Scan for the cell matching the given text and deliver its [X, Y] coordinate at center. 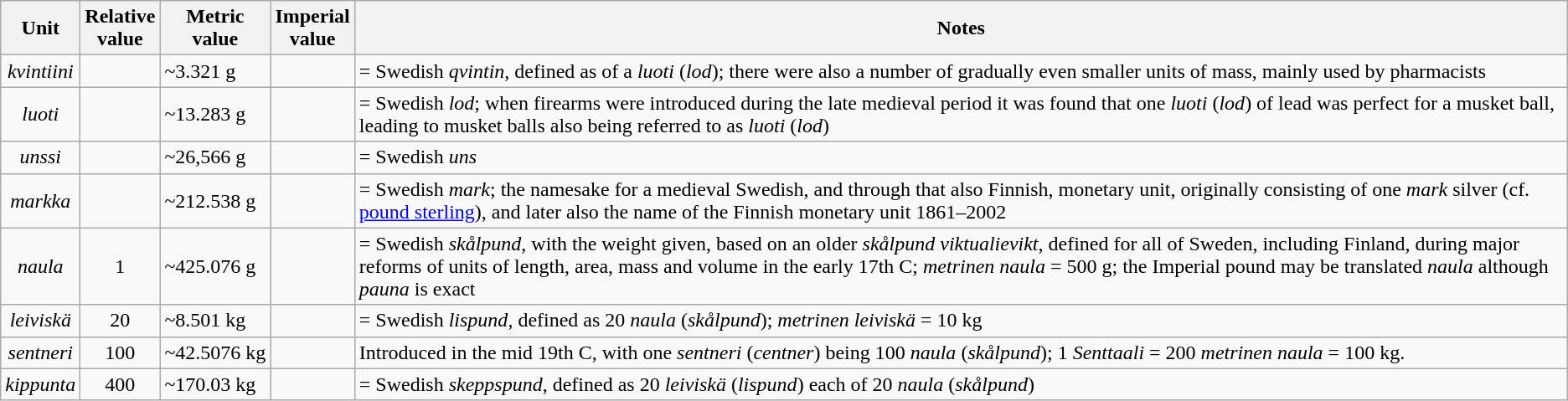
markka [40, 201]
Unit [40, 28]
Metricvalue [215, 28]
~26,566 g [215, 157]
Relativevalue [121, 28]
~42.5076 kg [215, 352]
20 [121, 321]
~212.538 g [215, 201]
= Swedish uns [961, 157]
~170.03 kg [215, 384]
naula [40, 266]
~13.283 g [215, 114]
~8.501 kg [215, 321]
400 [121, 384]
unssi [40, 157]
luoti [40, 114]
Introduced in the mid 19th C, with one sentneri (centner) being 100 naula (skålpund); 1 Senttaali = 200 metrinen naula = 100 kg. [961, 352]
kvintiini [40, 71]
~3.321 g [215, 71]
= Swedish qvintin, defined as of a luoti (lod); there were also a number of gradually even smaller units of mass, mainly used by pharmacists [961, 71]
= Swedish lispund, defined as 20 naula (skålpund); metrinen leiviskä = 10 kg [961, 321]
leiviskä [40, 321]
1 [121, 266]
Notes [961, 28]
100 [121, 352]
~425.076 g [215, 266]
= Swedish skeppspund, defined as 20 leiviskä (lispund) each of 20 naula (skålpund) [961, 384]
kippunta [40, 384]
sentneri [40, 352]
Imperialvalue [312, 28]
